Locate the cell with the specified text and output its [X, Y] center coordinate. 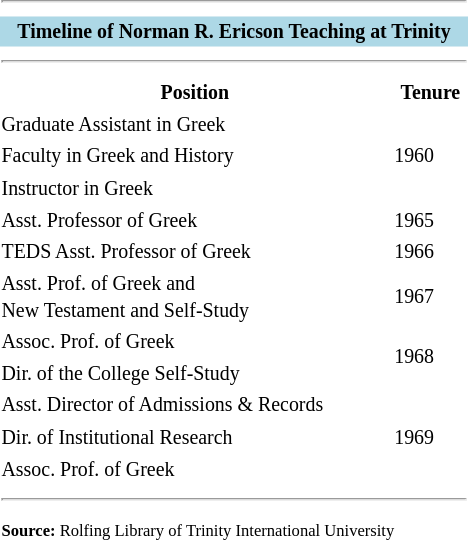
Asst. Professor of Greek [195, 220]
1968 [430, 358]
1969 [430, 436]
TEDS Asst. Professor of Greek [195, 252]
1965 [430, 220]
Asst. Director of Admissions & Records [195, 404]
Faculty in Greek and History [195, 156]
Position [195, 92]
1967 [430, 296]
Graduate Assistant in Greek [195, 124]
Dir. of the College Self-Study [195, 372]
Tenure [430, 92]
1960 [430, 156]
Instructor in Greek [195, 188]
1966 [430, 252]
Dir. of Institutional Research [195, 436]
Timeline of Norman R. Ericson Teaching at Trinity [234, 32]
Asst. Prof. of Greek andNew Testament and Self-Study [195, 296]
